Output the (X, Y) coordinate of the center of the cell containing the given text.  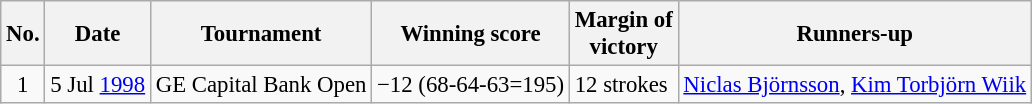
Tournament (260, 34)
Runners-up (854, 34)
−12 (68-64-63=195) (471, 85)
12 strokes (624, 85)
Winning score (471, 34)
Date (98, 34)
No. (23, 34)
GE Capital Bank Open (260, 85)
Margin ofvictory (624, 34)
5 Jul 1998 (98, 85)
Niclas Björnsson, Kim Torbjörn Wiik (854, 85)
1 (23, 85)
